Determine the (X, Y) coordinate at the center of the cell enclosing the given text.  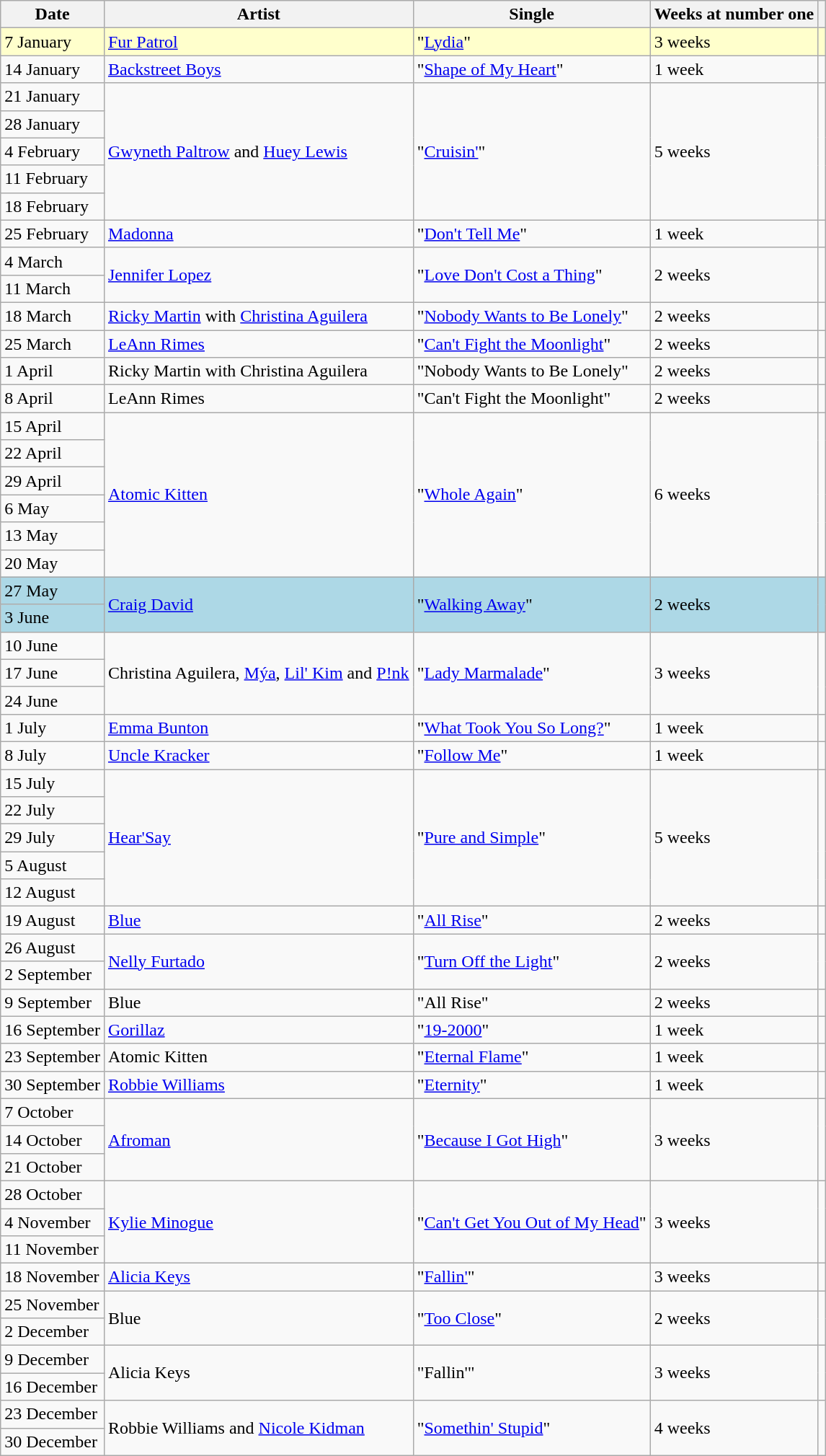
20 May (53, 563)
Gwyneth Paltrow and Huey Lewis (258, 151)
"Because I Got High" (532, 1139)
Gorillaz (258, 1030)
7 October (53, 1112)
Robbie Williams and Nicole Kidman (258, 1428)
17 June (53, 673)
Madonna (258, 234)
29 July (53, 838)
15 April (53, 426)
Date (53, 14)
9 September (53, 1002)
25 February (53, 234)
6 May (53, 508)
Backstreet Boys (258, 69)
26 August (53, 948)
"19-2000" (532, 1030)
12 August (53, 893)
"Somethin' Stupid" (532, 1428)
23 December (53, 1414)
"Lydia" (532, 42)
"Walking Away" (532, 604)
"Too Close" (532, 1318)
2 September (53, 975)
23 September (53, 1057)
Weeks at number one (734, 14)
1 April (53, 371)
28 October (53, 1194)
5 August (53, 865)
11 February (53, 179)
"Cruisin'" (532, 151)
14 October (53, 1139)
29 April (53, 481)
7 January (53, 42)
10 June (53, 645)
"Shape of My Heart" (532, 69)
8 April (53, 399)
Jennifer Lopez (258, 275)
18 November (53, 1277)
"Don't Tell Me" (532, 234)
"What Took You So Long?" (532, 728)
9 December (53, 1359)
22 April (53, 454)
"Turn Off the Light" (532, 961)
25 March (53, 344)
4 November (53, 1222)
"Love Don't Cost a Thing" (532, 275)
Christina Aguilera, Mýa, Lil' Kim and P!nk (258, 673)
4 weeks (734, 1428)
Nelly Furtado (258, 961)
"Lady Marmalade" (532, 673)
Single (532, 14)
Emma Bunton (258, 728)
4 February (53, 151)
21 January (53, 97)
"Eternity" (532, 1085)
27 May (53, 591)
25 November (53, 1305)
13 May (53, 536)
16 December (53, 1387)
8 July (53, 755)
Uncle Kracker (258, 755)
21 October (53, 1167)
"Can't Get You Out of My Head" (532, 1222)
Craig David (258, 604)
"Eternal Flame" (532, 1057)
2 December (53, 1332)
18 March (53, 316)
30 December (53, 1442)
Robbie Williams (258, 1085)
24 June (53, 700)
6 weeks (734, 495)
Artist (258, 14)
Kylie Minogue (258, 1222)
4 March (53, 261)
28 January (53, 124)
16 September (53, 1030)
"Whole Again" (532, 495)
1 July (53, 728)
11 November (53, 1250)
Hear'Say (258, 837)
11 March (53, 288)
Afroman (258, 1139)
30 September (53, 1085)
"Follow Me" (532, 755)
Fur Patrol (258, 42)
18 February (53, 206)
22 July (53, 811)
19 August (53, 920)
"Pure and Simple" (532, 837)
15 July (53, 782)
3 June (53, 618)
14 January (53, 69)
